Search for the cell housing the specified text and yield its [x, y] center coordinate. 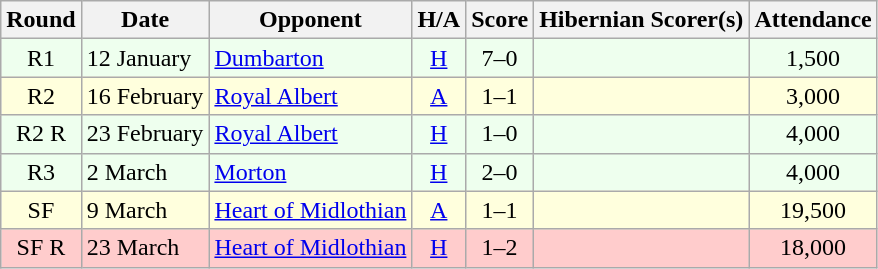
Hibernian Scorer(s) [642, 20]
Date [145, 20]
23 March [145, 248]
Opponent [310, 20]
R1 [41, 58]
Morton [310, 172]
16 February [145, 96]
19,500 [813, 210]
9 March [145, 210]
3,000 [813, 96]
SF [41, 210]
23 February [145, 134]
SF R [41, 248]
2 March [145, 172]
2–0 [500, 172]
18,000 [813, 248]
H/A [439, 20]
12 January [145, 58]
Attendance [813, 20]
1,500 [813, 58]
R2 [41, 96]
Score [500, 20]
1–2 [500, 248]
Round [41, 20]
Dumbarton [310, 58]
7–0 [500, 58]
1–0 [500, 134]
R3 [41, 172]
R2 R [41, 134]
